Return [x, y] of the center of cell containing provided text 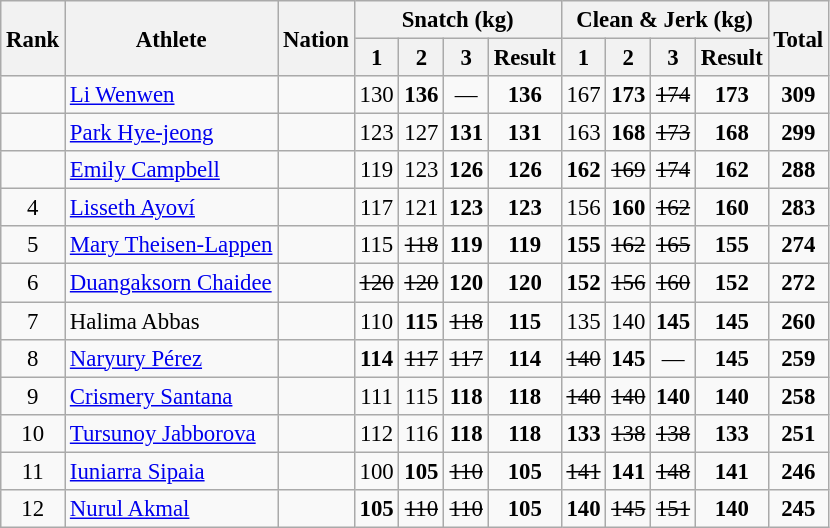
Duangaksorn Chaidee [172, 283]
Naryury Pérez [172, 358]
283 [798, 208]
Clean & Jerk (kg) [664, 20]
Total [798, 38]
151 [674, 509]
309 [798, 95]
Nurul Akmal [172, 509]
Tursunoy Jabborova [172, 433]
11 [33, 471]
116 [422, 433]
272 [798, 283]
4 [33, 208]
148 [674, 471]
7 [33, 321]
6 [33, 283]
260 [798, 321]
167 [584, 95]
10 [33, 433]
9 [33, 396]
111 [376, 396]
245 [798, 509]
Li Wenwen [172, 95]
Nation [316, 38]
100 [376, 471]
5 [33, 245]
165 [674, 245]
246 [798, 471]
Park Hye-jeong [172, 133]
163 [584, 133]
8 [33, 358]
Emily Campbell [172, 170]
Snatch (kg) [458, 20]
112 [376, 433]
251 [798, 433]
274 [798, 245]
Lisseth Ayoví [172, 208]
Rank [33, 38]
169 [628, 170]
Mary Theisen-Lappen [172, 245]
135 [584, 321]
127 [422, 133]
259 [798, 358]
Athlete [172, 38]
258 [798, 396]
Iuniarra Sipaia [172, 471]
121 [422, 208]
Crismery Santana [172, 396]
12 [33, 509]
288 [798, 170]
130 [376, 95]
299 [798, 133]
Halima Abbas [172, 321]
